Scan for the cell matching the given text and deliver its (x, y) coordinate at center. 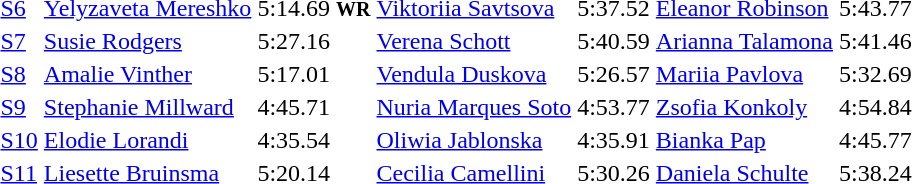
4:35.91 (614, 140)
5:27.16 (314, 41)
Elodie Lorandi (148, 140)
Amalie Vinther (148, 74)
Oliwia Jablonska (474, 140)
Zsofia Konkoly (744, 107)
4:53.77 (614, 107)
5:40.59 (614, 41)
5:17.01 (314, 74)
Bianka Pap (744, 140)
4:35.54 (314, 140)
Mariia Pavlova (744, 74)
Nuria Marques Soto (474, 107)
Susie Rodgers (148, 41)
Verena Schott (474, 41)
5:26.57 (614, 74)
Arianna Talamona (744, 41)
4:45.71 (314, 107)
Stephanie Millward (148, 107)
Vendula Duskova (474, 74)
